Pinpoint the cell where the given text exists, returning its (X, Y) midpoint coordinate. 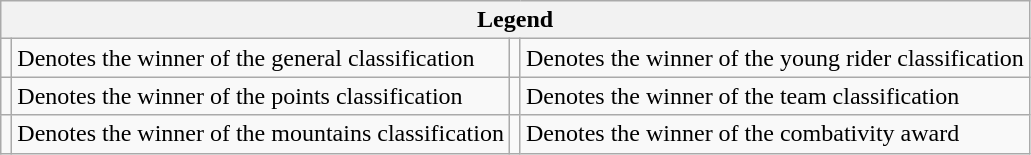
Legend (516, 20)
Denotes the winner of the mountains classification (261, 134)
Denotes the winner of the general classification (261, 58)
Denotes the winner of the team classification (774, 96)
Denotes the winner of the points classification (261, 96)
Denotes the winner of the young rider classification (774, 58)
Denotes the winner of the combativity award (774, 134)
